For the text-containing cell, return its midpoint in (x, y) coordinate format. 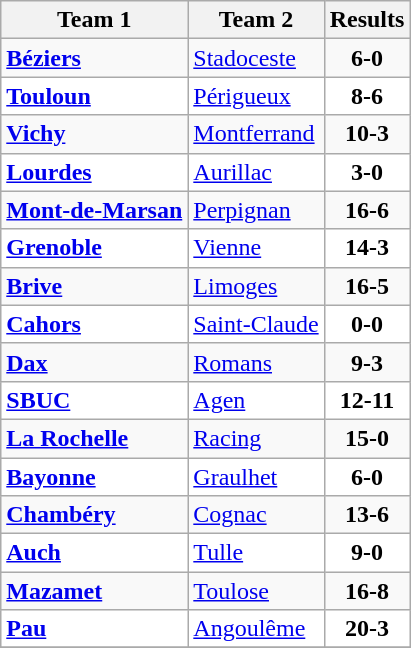
16-6 (367, 210)
Perpignan (256, 210)
Racing (256, 438)
Cognac (256, 515)
Périgueux (256, 96)
La Rochelle (94, 438)
Grenoble (94, 248)
Limoges (256, 286)
12-11 (367, 400)
Vichy (94, 134)
Results (367, 20)
14-3 (367, 248)
Dax (94, 362)
Graulhet (256, 477)
Tulle (256, 553)
20-3 (367, 629)
Touloun (94, 96)
Saint-Claude (256, 324)
Toulose (256, 591)
16-5 (367, 286)
Brive (94, 286)
3-0 (367, 172)
SBUC (94, 400)
Chambéry (94, 515)
Pau (94, 629)
Team 2 (256, 20)
8-6 (367, 96)
9-3 (367, 362)
10-3 (367, 134)
Bayonne (94, 477)
Vienne (256, 248)
Team 1 (94, 20)
Auch (94, 553)
Béziers (94, 58)
Mont-de-Marsan (94, 210)
Stadoceste (256, 58)
Romans (256, 362)
Mazamet (94, 591)
15-0 (367, 438)
9-0 (367, 553)
Agen (256, 400)
Lourdes (94, 172)
13-6 (367, 515)
Cahors (94, 324)
Aurillac (256, 172)
Angoulême (256, 629)
Montferrand (256, 134)
16-8 (367, 591)
0-0 (367, 324)
